Identify which cell holds the provided text, then report its [X, Y] central coordinate. 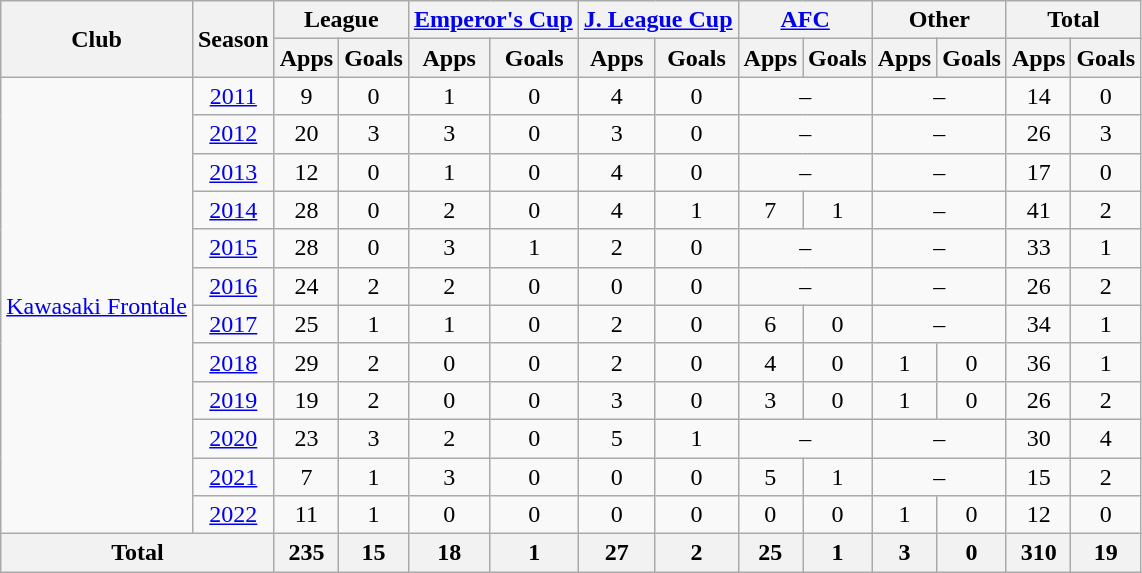
34 [1038, 324]
2012 [233, 134]
Other [939, 20]
18 [449, 553]
17 [1038, 172]
2019 [233, 400]
2016 [233, 286]
Kawasaki Frontale [97, 306]
2015 [233, 248]
2013 [233, 172]
14 [1038, 96]
36 [1038, 362]
27 [616, 553]
2017 [233, 324]
Emperor's Cup [493, 20]
29 [306, 362]
30 [1038, 438]
2020 [233, 438]
AFC [805, 20]
33 [1038, 248]
20 [306, 134]
24 [306, 286]
310 [1038, 553]
Club [97, 39]
2011 [233, 96]
11 [306, 515]
235 [306, 553]
23 [306, 438]
6 [770, 324]
Season [233, 39]
9 [306, 96]
2014 [233, 210]
J. League Cup [658, 20]
2018 [233, 362]
2021 [233, 477]
2022 [233, 515]
League [341, 20]
41 [1038, 210]
